Locate the cell with the specified text and output its [x, y] center coordinate. 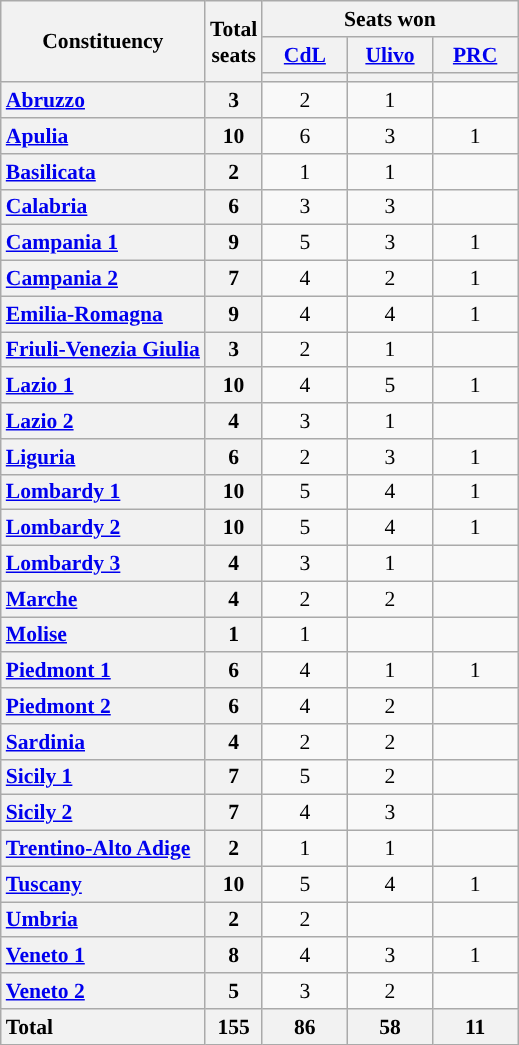
155 [234, 1027]
Sardinia [103, 742]
Seats won [390, 19]
Piedmont 1 [103, 671]
Lazio 1 [103, 386]
Basilicata [103, 172]
Emilia-Romagna [103, 314]
Lombardy 1 [103, 492]
8 [234, 956]
Liguria [103, 457]
Molise [103, 635]
Piedmont 2 [103, 706]
Lombardy 3 [103, 564]
Apulia [103, 136]
Veneto 2 [103, 991]
Tuscany [103, 884]
Campania 1 [103, 243]
Marche [103, 599]
Friuli-Venezia Giulia [103, 350]
Totalseats [234, 42]
Lazio 2 [103, 421]
Constituency [103, 42]
Campania 2 [103, 279]
Sicily 1 [103, 777]
CdL [304, 55]
Abruzzo [103, 101]
Umbria [103, 920]
Lombardy 2 [103, 528]
PRC [476, 55]
Calabria [103, 207]
Total [103, 1027]
58 [390, 1027]
86 [304, 1027]
Sicily 2 [103, 813]
Ulivo [390, 55]
Trentino-Alto Adige [103, 849]
Veneto 1 [103, 956]
11 [476, 1027]
